Search for the cell housing the specified text and yield its (X, Y) center coordinate. 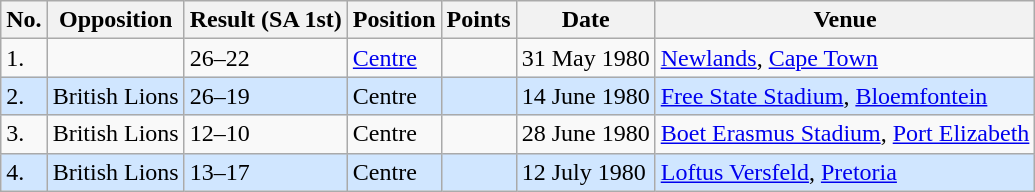
28 June 1980 (586, 134)
Opposition (116, 20)
Date (586, 20)
Result (SA 1st) (266, 20)
26–22 (266, 58)
3. (24, 134)
4. (24, 172)
Loftus Versfeld, Pretoria (845, 172)
Venue (845, 20)
Points (478, 20)
12 July 1980 (586, 172)
2. (24, 96)
12–10 (266, 134)
No. (24, 20)
31 May 1980 (586, 58)
Newlands, Cape Town (845, 58)
13–17 (266, 172)
14 June 1980 (586, 96)
26–19 (266, 96)
Boet Erasmus Stadium, Port Elizabeth (845, 134)
Position (394, 20)
Free State Stadium, Bloemfontein (845, 96)
1. (24, 58)
